Return the (x, y) coordinate for the center point of the cell that contains the specified text.  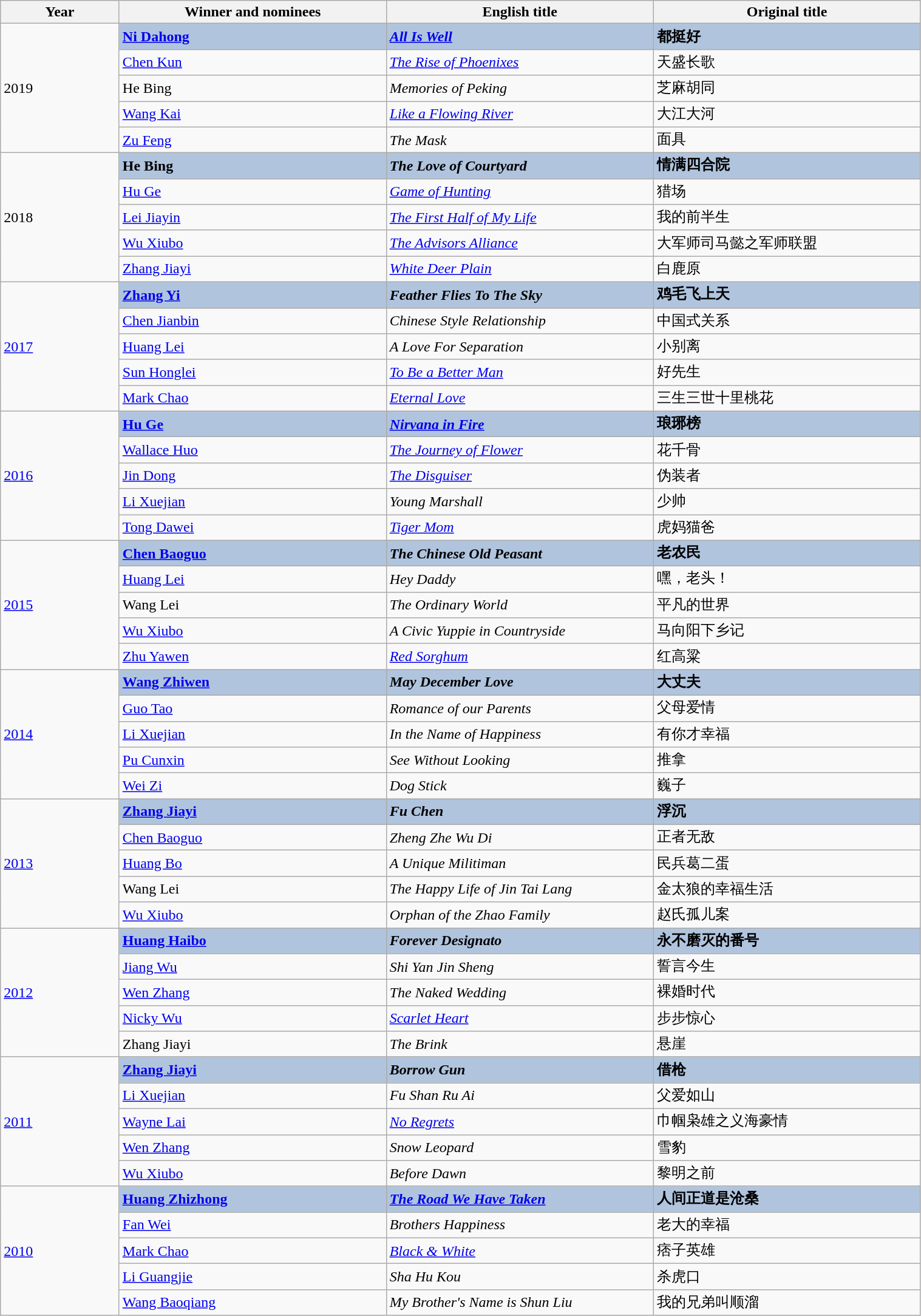
我的兄弟叫顺溜 (787, 1303)
Nirvana in Fire (520, 424)
Black & White (520, 1250)
To Be a Better Man (520, 373)
See Without Looking (520, 760)
No Regrets (520, 1122)
The Road We Have Taken (520, 1199)
Jiang Wu (253, 966)
A Civic Yuppie in Countryside (520, 631)
花千骨 (787, 450)
猎场 (787, 192)
誓言今生 (787, 966)
The Love of Courtyard (520, 166)
2019 (60, 89)
The Brink (520, 1044)
Shi Yan Jin Sheng (520, 966)
平凡的世界 (787, 605)
小别离 (787, 347)
The Journey of Flower (520, 450)
May December Love (520, 682)
The Disguiser (520, 476)
Feather Flies To The Sky (520, 295)
Romance of our Parents (520, 708)
Fu Shan Ru Ai (520, 1096)
2010 (60, 1250)
2014 (60, 734)
白鹿原 (787, 270)
The Mask (520, 140)
借枪 (787, 1070)
Huang Zhizhong (253, 1199)
My Brother's Name is Shun Liu (520, 1303)
老大的幸福 (787, 1225)
琅琊榜 (787, 424)
2016 (60, 476)
The Chinese Old Peasant (520, 554)
Chen Jianbin (253, 321)
Game of Hunting (520, 192)
Fu Chen (520, 812)
正者无敌 (787, 838)
马向阳下乡记 (787, 631)
Li Guangjie (253, 1277)
Wang Kai (253, 114)
The Rise of Phoenixes (520, 62)
Sun Honglei (253, 373)
Sha Hu Kou (520, 1277)
Wallace Huo (253, 450)
Chen Kun (253, 62)
A Unique Militiman (520, 863)
芝麻胡同 (787, 89)
Brothers Happiness (520, 1225)
天盛长歌 (787, 62)
Snow Leopard (520, 1147)
Wang Baoqiang (253, 1303)
2017 (60, 346)
Wayne Lai (253, 1122)
2012 (60, 992)
Tong Dawei (253, 528)
Zheng Zhe Wu Di (520, 838)
Original title (787, 12)
父母爱情 (787, 708)
Tiger Mom (520, 528)
赵氏孤儿案 (787, 915)
父爱如山 (787, 1096)
大丈夫 (787, 682)
推拿 (787, 760)
红高粱 (787, 657)
虎妈猫爸 (787, 528)
大军师司马懿之军师联盟 (787, 243)
少帅 (787, 501)
Guo Tao (253, 708)
Dog Stick (520, 785)
伪装者 (787, 476)
老农民 (787, 554)
Zhang Yi (253, 295)
嘿，老头！ (787, 579)
黎明之前 (787, 1174)
Memories of Peking (520, 89)
Jin Dong (253, 476)
Zu Feng (253, 140)
Huang Haibo (253, 941)
金太狼的幸福生活 (787, 889)
巾帼枭雄之义海豪情 (787, 1122)
浮沉 (787, 812)
Lei Jiayin (253, 217)
Nicky Wu (253, 1019)
情满四合院 (787, 166)
痞子英雄 (787, 1250)
Zhu Yawen (253, 657)
Huang Bo (253, 863)
The Happy Life of Jin Tai Lang (520, 889)
Eternal Love (520, 398)
Before Dawn (520, 1174)
Wei Zi (253, 785)
Scarlet Heart (520, 1019)
Fan Wei (253, 1225)
Young Marshall (520, 501)
中国式关系 (787, 321)
Hey Daddy (520, 579)
都挺好 (787, 36)
The Advisors Alliance (520, 243)
杀虎口 (787, 1277)
Forever Designato (520, 941)
Pu Cunxin (253, 760)
The Naked Wedding (520, 993)
2011 (60, 1122)
White Deer Plain (520, 270)
The Ordinary World (520, 605)
A Love For Separation (520, 347)
人间正道是沧桑 (787, 1199)
鸡毛飞上天 (787, 295)
民兵葛二蛋 (787, 863)
步步惊心 (787, 1019)
The First Half of My Life (520, 217)
面具 (787, 140)
Ni Dahong (253, 36)
雪豹 (787, 1147)
巍子 (787, 785)
三生三世十里桃花 (787, 398)
有你才幸福 (787, 734)
Winner and nominees (253, 12)
裸婚时代 (787, 993)
Red Sorghum (520, 657)
All Is Well (520, 36)
我的前半生 (787, 217)
Like a Flowing River (520, 114)
好先生 (787, 373)
Borrow Gun (520, 1070)
Year (60, 12)
2018 (60, 217)
悬崖 (787, 1044)
Wang Zhiwen (253, 682)
2015 (60, 605)
永不磨灭的番号 (787, 941)
大江大河 (787, 114)
Orphan of the Zhao Family (520, 915)
English title (520, 12)
Chinese Style Relationship (520, 321)
In the Name of Happiness (520, 734)
2013 (60, 863)
